Scan for the cell matching the given text and deliver its [x, y] coordinate at center. 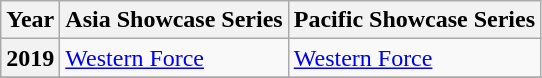
Pacific Showcase Series [414, 20]
Asia Showcase Series [174, 20]
2019 [30, 58]
Year [30, 20]
